Extract the [x, y] coordinate from the center of the cell holding the provided text.  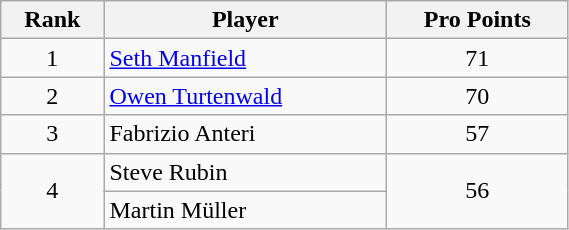
2 [52, 96]
57 [478, 134]
Pro Points [478, 20]
Player [246, 20]
Martin Müller [246, 210]
Fabrizio Anteri [246, 134]
4 [52, 191]
Owen Turtenwald [246, 96]
3 [52, 134]
71 [478, 58]
Rank [52, 20]
1 [52, 58]
Seth Manfield [246, 58]
70 [478, 96]
56 [478, 191]
Steve Rubin [246, 172]
